Detect which cell encompasses the target text, then output its [X, Y] center coordinate. 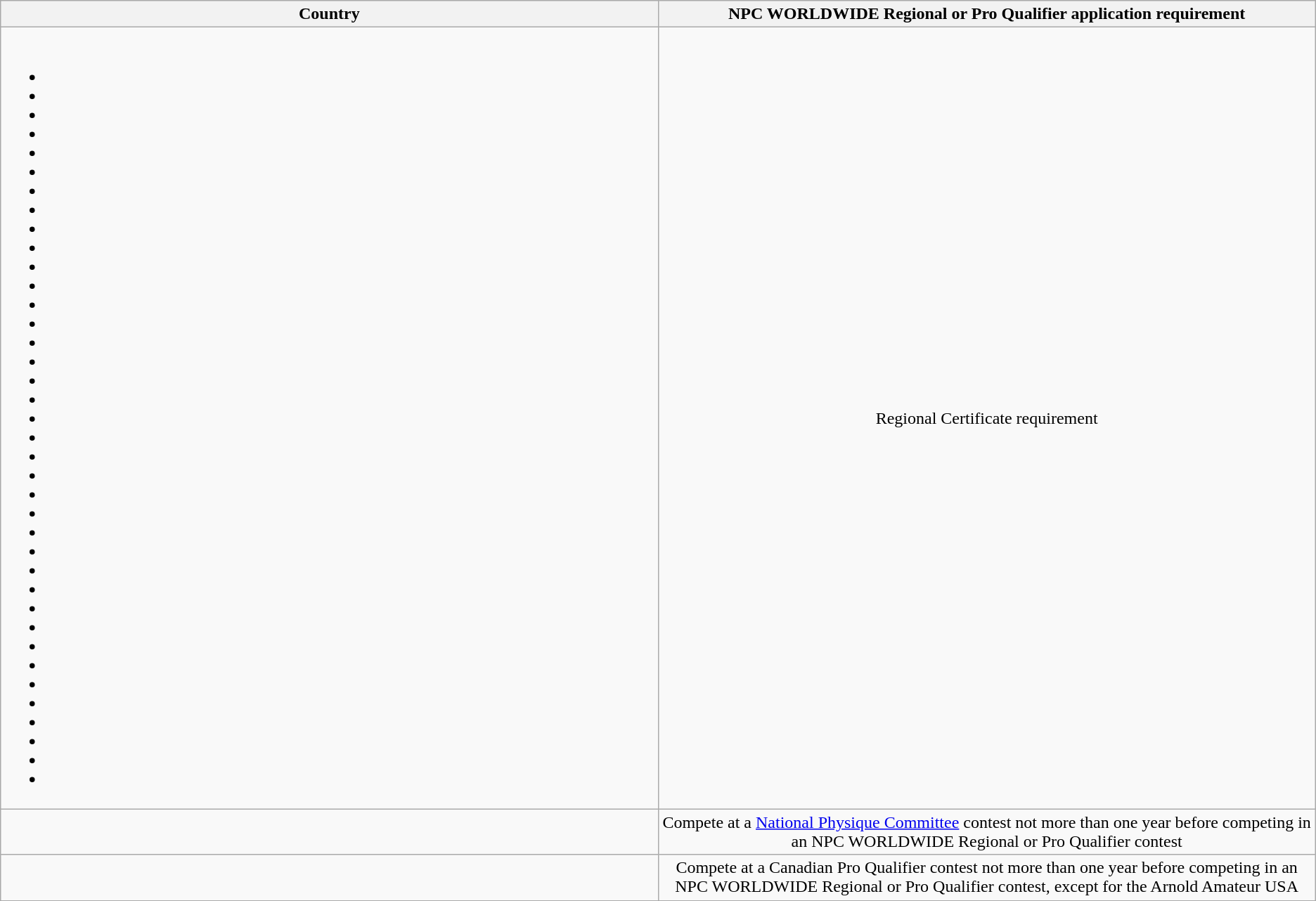
Compete at a National Physique Committee contest not more than one year before competing in an NPC WORLDWIDE Regional or Pro Qualifier contest [987, 832]
NPC WORLDWIDE Regional or Pro Qualifier application requirement [987, 14]
Country [329, 14]
Regional Certificate requirement [987, 418]
